Determine the [x, y] coordinate at the center of the cell enclosing the given text.  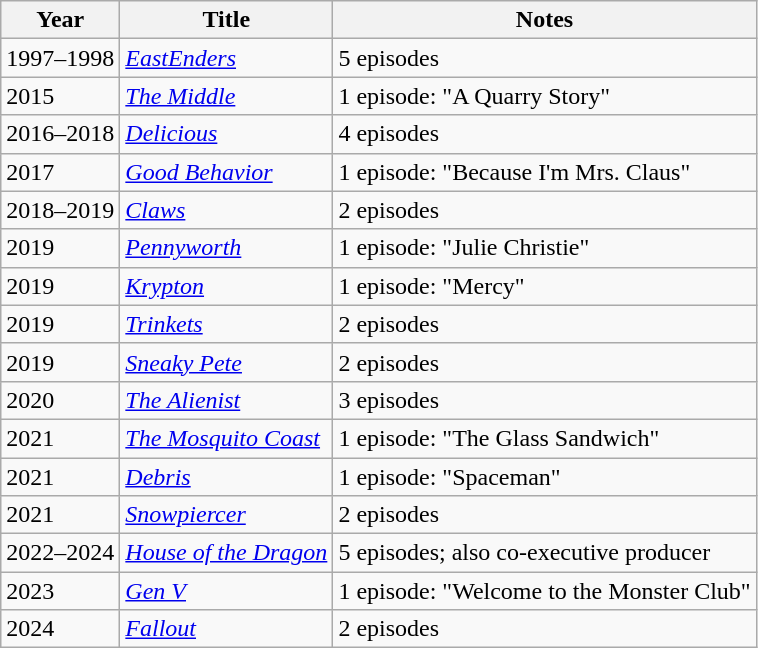
1 episode: "Mercy" [544, 286]
5 episodes; also co-executive producer [544, 553]
Year [60, 20]
Trinkets [226, 324]
1 episode: "Julie Christie" [544, 248]
Good Behavior [226, 172]
House of the Dragon [226, 553]
1 episode: "Spaceman" [544, 477]
EastEnders [226, 58]
4 episodes [544, 134]
1 episode: "Because I'm Mrs. Claus" [544, 172]
Notes [544, 20]
Claws [226, 210]
1 episode: "A Quarry Story" [544, 96]
2023 [60, 591]
Snowpiercer [226, 515]
2016–2018 [60, 134]
The Alienist [226, 400]
2022–2024 [60, 553]
Krypton [226, 286]
1 episode: "Welcome to the Monster Club" [544, 591]
2017 [60, 172]
The Mosquito Coast [226, 438]
Fallout [226, 629]
2015 [60, 96]
2018–2019 [60, 210]
1997–1998 [60, 58]
2024 [60, 629]
Debris [226, 477]
3 episodes [544, 400]
Sneaky Pete [226, 362]
2020 [60, 400]
Gen V [226, 591]
5 episodes [544, 58]
The Middle [226, 96]
Delicious [226, 134]
1 episode: "The Glass Sandwich" [544, 438]
Title [226, 20]
Pennyworth [226, 248]
